From the cell containing the given text, extract its center point as [X, Y] coordinate. 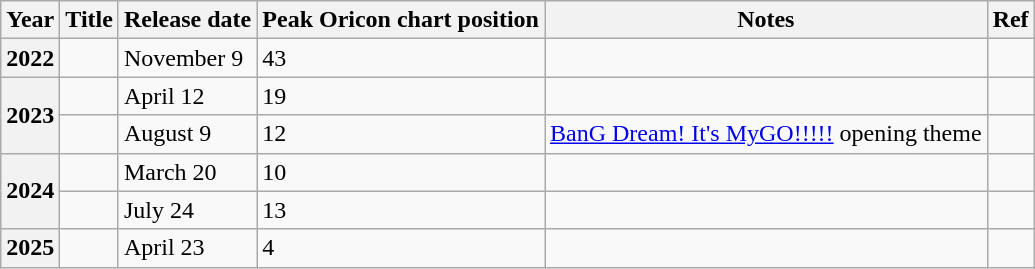
2023 [30, 115]
Peak Oricon chart position [401, 20]
August 9 [187, 134]
BanG Dream! It's MyGO!!!!! opening theme [766, 134]
2024 [30, 191]
Release date [187, 20]
10 [401, 172]
March 20 [187, 172]
12 [401, 134]
19 [401, 96]
2022 [30, 58]
43 [401, 58]
2025 [30, 248]
July 24 [187, 210]
Ref [1010, 20]
November 9 [187, 58]
Year [30, 20]
April 23 [187, 248]
13 [401, 210]
April 12 [187, 96]
Notes [766, 20]
Title [90, 20]
4 [401, 248]
